Scan for the cell matching the given text and deliver its (x, y) coordinate at center. 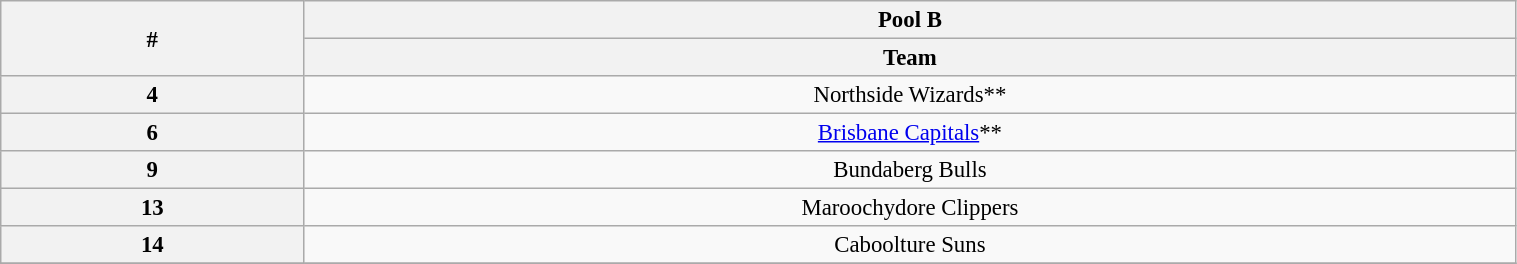
Team (910, 58)
Brisbane Capitals** (910, 133)
Caboolture Suns (910, 245)
4 (152, 95)
Bundaberg Bulls (910, 170)
Pool B (910, 20)
9 (152, 170)
6 (152, 133)
Northside Wizards** (910, 95)
Maroochydore Clippers (910, 208)
# (152, 38)
14 (152, 245)
13 (152, 208)
